Output the (X, Y) coordinate of the center of the cell containing the given text.  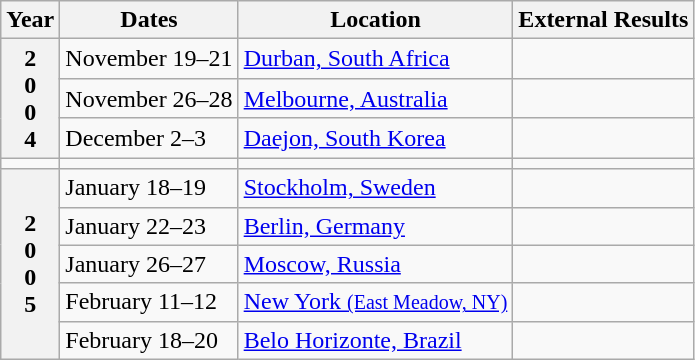
February 18–20 (149, 340)
Melbourne, Australia (376, 98)
New York (East Meadow, NY) (376, 302)
November 19–21 (149, 59)
Moscow, Russia (376, 264)
External Results (604, 20)
December 2–3 (149, 138)
Durban, South Africa (376, 59)
January 18–19 (149, 188)
Berlin, Germany (376, 226)
Stockholm, Sweden (376, 188)
Belo Horizonte, Brazil (376, 340)
Dates (149, 20)
Location (376, 20)
2004 (30, 98)
Year (30, 20)
2005 (30, 264)
November 26–28 (149, 98)
January 26–27 (149, 264)
January 22–23 (149, 226)
February 11–12 (149, 302)
Daejon, South Korea (376, 138)
